From the cell containing the given text, extract its center point as (x, y) coordinate. 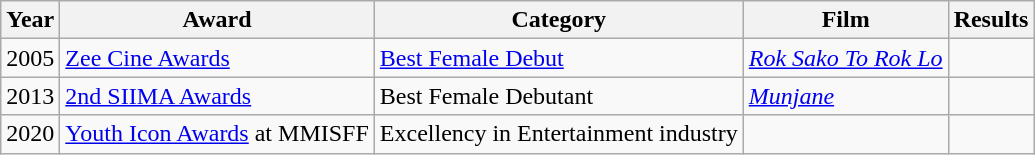
2nd SIIMA Awards (217, 96)
Award (217, 20)
Rok Sako To Rok Lo (846, 58)
Zee Cine Awards (217, 58)
Category (558, 20)
2005 (30, 58)
Film (846, 20)
Munjane (846, 96)
Youth Icon Awards at MMISFF (217, 134)
Year (30, 20)
2020 (30, 134)
Results (991, 20)
Best Female Debut (558, 58)
Best Female Debutant (558, 96)
Excellency in Entertainment industry (558, 134)
2013 (30, 96)
